Scan for the cell matching the given text and deliver its [X, Y] coordinate at center. 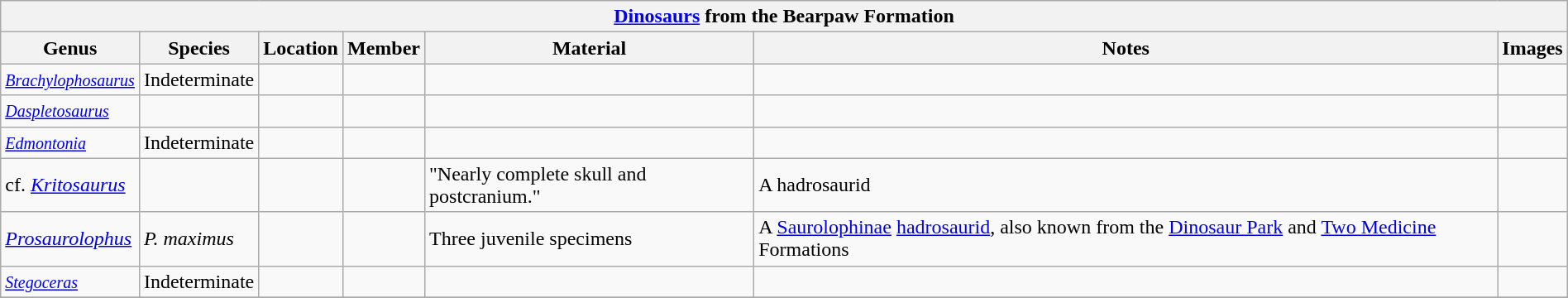
Prosaurolophus [70, 238]
Member [384, 48]
P. maximus [198, 238]
Three juvenile specimens [590, 238]
Notes [1126, 48]
cf. Kritosaurus [70, 185]
Stegoceras [70, 281]
Species [198, 48]
Dinosaurs from the Bearpaw Formation [784, 17]
Images [1532, 48]
Edmontonia [70, 142]
Location [301, 48]
A Saurolophinae hadrosaurid, also known from the Dinosaur Park and Two Medicine Formations [1126, 238]
A hadrosaurid [1126, 185]
Material [590, 48]
"Nearly complete skull and postcranium." [590, 185]
Daspletosaurus [70, 111]
Brachylophosaurus [70, 79]
Genus [70, 48]
